Locate the cell with the specified text and output its [x, y] center coordinate. 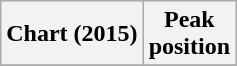
Chart (2015) [72, 34]
Peakposition [189, 34]
